Return the (X, Y) coordinate for the center point of the cell that contains the specified text.  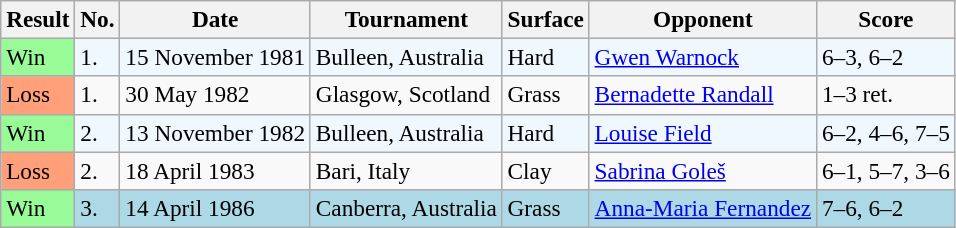
Tournament (406, 19)
13 November 1982 (215, 133)
Opponent (702, 19)
Score (886, 19)
Louise Field (702, 133)
6–3, 6–2 (886, 57)
No. (98, 19)
1–3 ret. (886, 95)
Clay (546, 170)
3. (98, 208)
Glasgow, Scotland (406, 95)
Sabrina Goleš (702, 170)
14 April 1986 (215, 208)
18 April 1983 (215, 170)
Date (215, 19)
Canberra, Australia (406, 208)
Bari, Italy (406, 170)
Result (38, 19)
7–6, 6–2 (886, 208)
30 May 1982 (215, 95)
Bernadette Randall (702, 95)
Anna-Maria Fernandez (702, 208)
Surface (546, 19)
6–2, 4–6, 7–5 (886, 133)
Gwen Warnock (702, 57)
15 November 1981 (215, 57)
6–1, 5–7, 3–6 (886, 170)
